Locate the cell with the specified text and output its [x, y] center coordinate. 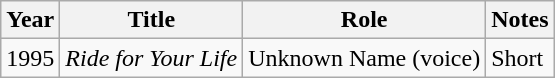
Title [152, 20]
Ride for Your Life [152, 58]
1995 [30, 58]
Unknown Name (voice) [364, 58]
Notes [520, 20]
Short [520, 58]
Year [30, 20]
Role [364, 20]
